Capture the cell that displays the provided text and extract its (x, y) central coordinate. 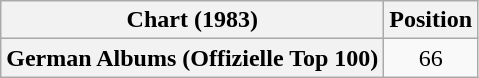
Position (431, 20)
German Albums (Offizielle Top 100) (192, 58)
Chart (1983) (192, 20)
66 (431, 58)
